Search for the cell housing the specified text and yield its [X, Y] center coordinate. 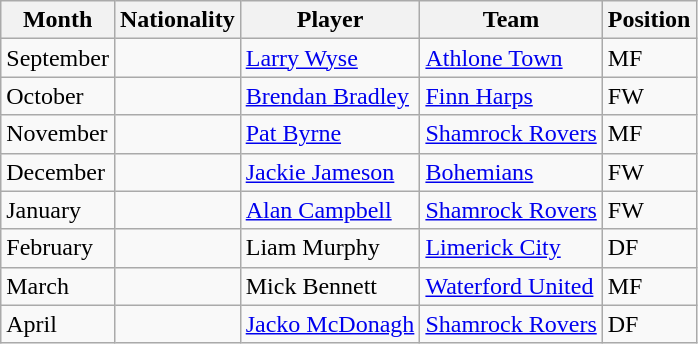
Athlone Town [511, 58]
Pat Byrne [330, 134]
Position [649, 20]
October [58, 96]
Brendan Bradley [330, 96]
Nationality [177, 20]
Limerick City [511, 248]
November [58, 134]
Waterford United [511, 286]
Team [511, 20]
April [58, 324]
Jacko McDonagh [330, 324]
Liam Murphy [330, 248]
February [58, 248]
December [58, 172]
Jackie Jameson [330, 172]
Bohemians [511, 172]
March [58, 286]
Larry Wyse [330, 58]
Mick Bennett [330, 286]
Finn Harps [511, 96]
Player [330, 20]
Alan Campbell [330, 210]
September [58, 58]
January [58, 210]
Month [58, 20]
